Determine the [X, Y] coordinate at the center of the cell enclosing the given text.  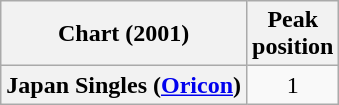
1 [293, 85]
Japan Singles (Oricon) [124, 85]
Chart (2001) [124, 34]
Peakposition [293, 34]
